Find where the given text appears and provide that cell's center as [X, Y] coordinate. 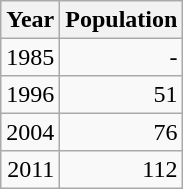
76 [122, 132]
51 [122, 94]
2011 [30, 170]
Year [30, 20]
- [122, 56]
Population [122, 20]
1985 [30, 56]
2004 [30, 132]
1996 [30, 94]
112 [122, 170]
